Capture the cell that displays the provided text and extract its (X, Y) central coordinate. 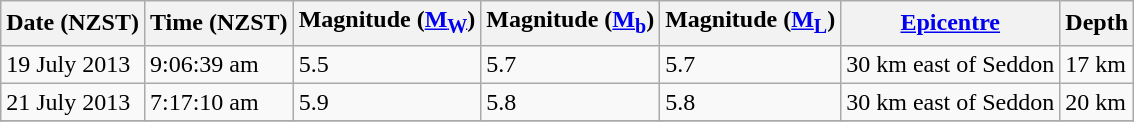
Time (NZST) (218, 23)
Magnitude (Mb) (570, 23)
7:17:10 am (218, 102)
Epicentre (950, 23)
17 km (1097, 64)
5.9 (387, 102)
19 July 2013 (73, 64)
21 July 2013 (73, 102)
Depth (1097, 23)
Magnitude (MW) (387, 23)
9:06:39 am (218, 64)
5.5 (387, 64)
Date (NZST) (73, 23)
Magnitude (ML) (750, 23)
20 km (1097, 102)
